Locate the cell with the specified text and output its [X, Y] center coordinate. 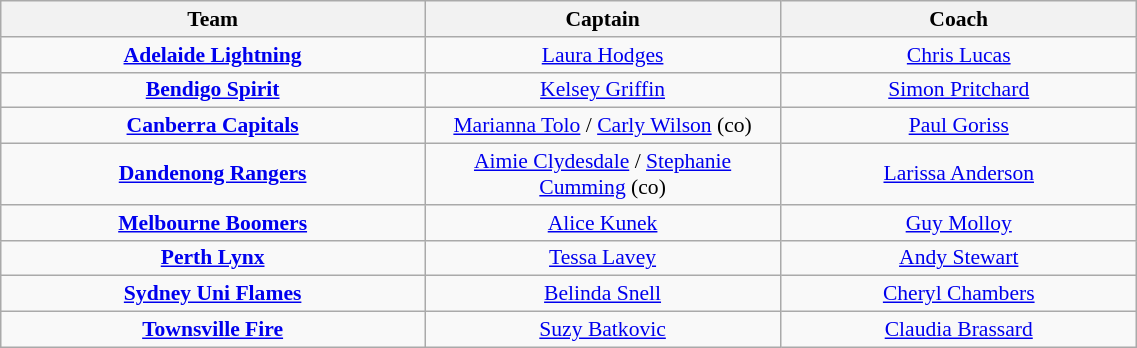
Dandenong Rangers [213, 174]
Suzy Batkovic [602, 330]
Canberra Capitals [213, 126]
Marianna Tolo / Carly Wilson (co) [602, 126]
Chris Lucas [959, 55]
Kelsey Griffin [602, 90]
Melbourne Boomers [213, 223]
Team [213, 19]
Sydney Uni Flames [213, 294]
Paul Goriss [959, 126]
Perth Lynx [213, 258]
Alice Kunek [602, 223]
Captain [602, 19]
Claudia Brassard [959, 330]
Belinda Snell [602, 294]
Coach [959, 19]
Simon Pritchard [959, 90]
Andy Stewart [959, 258]
Guy Molloy [959, 223]
Townsville Fire [213, 330]
Aimie Clydesdale / Stephanie Cumming (co) [602, 174]
Adelaide Lightning [213, 55]
Laura Hodges [602, 55]
Bendigo Spirit [213, 90]
Larissa Anderson [959, 174]
Cheryl Chambers [959, 294]
Tessa Lavey [602, 258]
